Locate the cell with the specified text and output its (x, y) center coordinate. 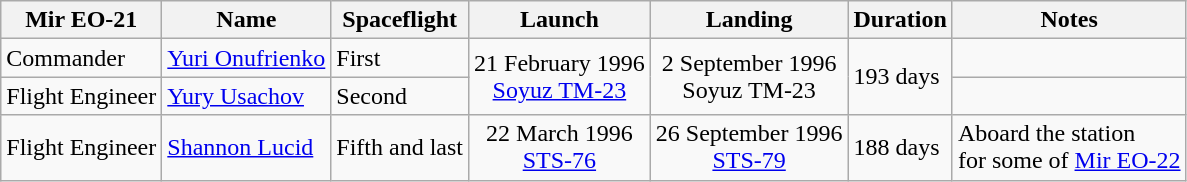
Name (246, 20)
Launch (560, 20)
21 February 1996 Soyuz TM-23 (560, 77)
2 September 1996 Soyuz TM-23 (749, 77)
26 September 1996 STS-79 (749, 148)
193 days (900, 77)
Mir EO-21 (82, 20)
Notes (1069, 20)
Second (400, 96)
Shannon Lucid (246, 148)
Duration (900, 20)
Yury Usachov (246, 96)
22 March 1996 STS-76 (560, 148)
188 days (900, 148)
Commander (82, 58)
First (400, 58)
Aboard the station for some of Mir EO-22 (1069, 148)
Yuri Onufrienko (246, 58)
Spaceflight (400, 20)
Landing (749, 20)
Fifth and last (400, 148)
